Return (X, Y) of the center of cell containing provided text 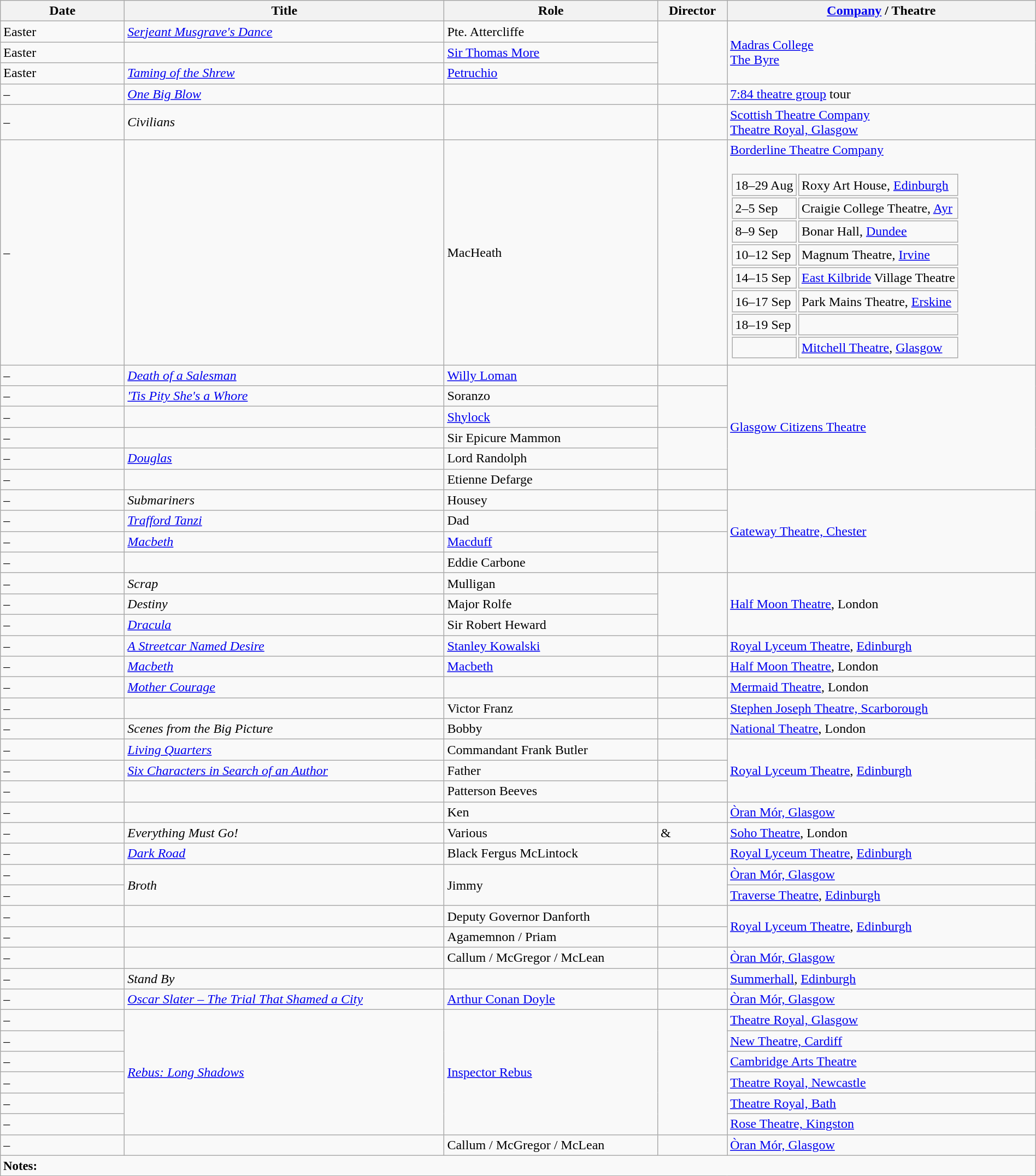
Housey (551, 500)
Glasgow Citizens Theatre (882, 427)
Ken (551, 812)
Roxy Art House, Edinburgh (879, 185)
Six Characters in Search of an Author (284, 771)
Petruchio (551, 73)
Eddie Carbone (551, 562)
10–12 Sep (764, 255)
A Streetcar Named Desire (284, 645)
East Kilbride Village Theatre (879, 278)
Arthur Conan Doyle (551, 999)
Mother Courage (284, 687)
Major Rolfe (551, 604)
Rose Theatre, Kingston (882, 1124)
Mermaid Theatre, London (882, 687)
Role (551, 11)
Dad (551, 521)
Douglas (284, 458)
Stand By (284, 979)
Submariners (284, 500)
Madras CollegeThe Byre (882, 52)
Date (62, 11)
7:84 theatre group tour (882, 94)
Black Fergus McLintock (551, 854)
Soho Theatre, London (882, 833)
One Big Blow (284, 94)
Civilians (284, 122)
Craigie College Theatre, Ayr (879, 208)
Living Quarters (284, 750)
Taming of the Shrew (284, 73)
Victor Franz (551, 708)
16–17 Sep (764, 301)
New Theatre, Cardiff (882, 1041)
Deputy Governor Danforth (551, 916)
Theatre Royal, Newcastle (882, 1083)
Summerhall, Edinburgh (882, 979)
Lord Randolph (551, 458)
Dracula (284, 625)
Willy Loman (551, 375)
Theatre Royal, Glasgow (882, 1020)
Father (551, 771)
Trafford Tanzi (284, 521)
Theatre Royal, Bath (882, 1103)
Agamemnon / Priam (551, 937)
MacHeath (551, 252)
'Tis Pity She's a Whore (284, 396)
Company / Theatre (882, 11)
Oscar Slater – The Trial That Shamed a City (284, 999)
Sir Robert Heward (551, 625)
Etienne Defarge (551, 479)
Scenes from the Big Picture (284, 729)
Sir Thomas More (551, 52)
Serjeant Musgrave's Dance (284, 32)
Gateway Theatre, Chester (882, 531)
18–29 Aug (764, 185)
Soranzo (551, 396)
Commandant Frank Butler (551, 750)
Stanley Kowalski (551, 645)
Mulligan (551, 583)
Everything Must Go! (284, 833)
Magnum Theatre, Irvine (879, 255)
Mitchell Theatre, Glasgow (879, 348)
& (693, 833)
Bonar Hall, Dundee (879, 232)
Title (284, 11)
Traverse Theatre, Edinburgh (882, 895)
National Theatre, London (882, 729)
Park Mains Theatre, Erskine (879, 301)
Director (693, 11)
Cambridge Arts Theatre (882, 1062)
Scrap (284, 583)
Stephen Joseph Theatre, Scarborough (882, 708)
Inspector Rebus (551, 1072)
Pte. Attercliffe (551, 32)
Various (551, 833)
18–19 Sep (764, 325)
Bobby (551, 729)
Death of a Salesman (284, 375)
Destiny (284, 604)
8–9 Sep (764, 232)
Rebus: Long Shadows (284, 1072)
Patterson Beeves (551, 791)
Jimmy (551, 885)
Macduff (551, 542)
Dark Road (284, 854)
Shylock (551, 417)
Scottish Theatre CompanyTheatre Royal, Glasgow (882, 122)
Notes: (518, 1166)
Sir Epicure Mammon (551, 438)
14–15 Sep (764, 278)
Broth (284, 885)
2–5 Sep (764, 208)
